Pinpoint the cell where the given text exists, returning its (X, Y) midpoint coordinate. 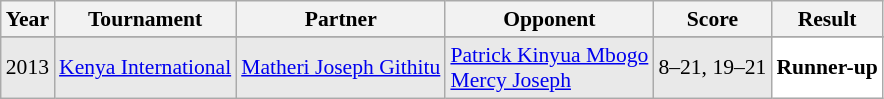
8–21, 19–21 (712, 68)
Result (826, 19)
Opponent (549, 19)
Score (712, 19)
2013 (28, 68)
Patrick Kinyua Mbogo Mercy Joseph (549, 68)
Tournament (145, 19)
Partner (340, 19)
Matheri Joseph Githitu (340, 68)
Kenya International (145, 68)
Runner-up (826, 68)
Year (28, 19)
